Provide the [X, Y] coordinate of the cell's center where the given text is located.  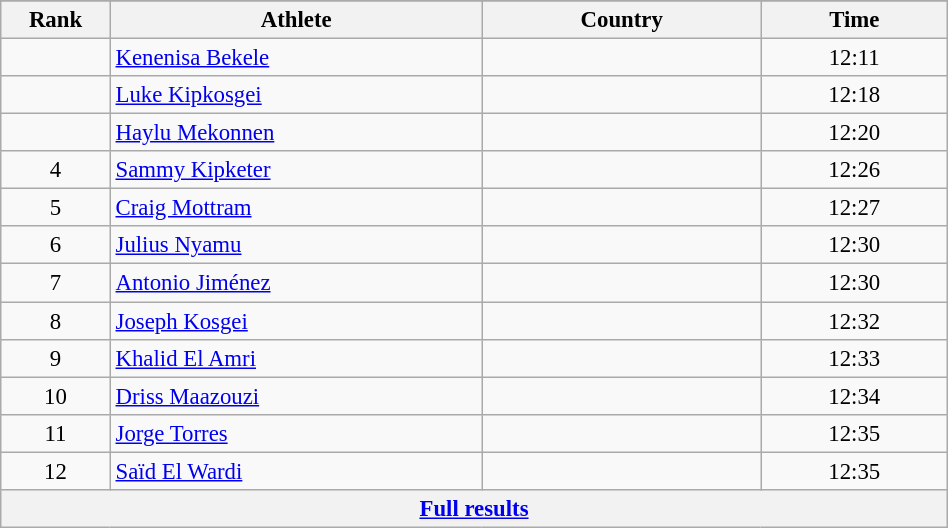
10 [56, 396]
Antonio Jiménez [296, 283]
8 [56, 321]
12:18 [854, 95]
5 [56, 208]
Craig Mottram [296, 208]
Sammy Kipketer [296, 170]
Time [854, 20]
Julius Nyamu [296, 245]
Full results [474, 509]
Joseph Kosgei [296, 321]
12:20 [854, 133]
Driss Maazouzi [296, 396]
12:27 [854, 208]
Luke Kipkosgei [296, 95]
11 [56, 433]
Athlete [296, 20]
4 [56, 170]
Country [622, 20]
Jorge Torres [296, 433]
9 [56, 358]
12:11 [854, 58]
Haylu Mekonnen [296, 133]
6 [56, 245]
12 [56, 471]
Rank [56, 20]
Khalid El Amri [296, 358]
7 [56, 283]
Kenenisa Bekele [296, 58]
12:26 [854, 170]
Saïd El Wardi [296, 471]
12:32 [854, 321]
12:34 [854, 396]
12:33 [854, 358]
